For the text-containing cell, return its midpoint in (x, y) coordinate format. 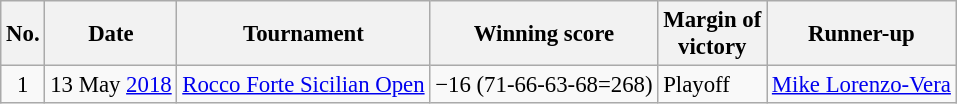
Rocco Forte Sicilian Open (304, 85)
−16 (71-66-63-68=268) (544, 85)
Margin ofvictory (712, 34)
No. (23, 34)
1 (23, 85)
13 May 2018 (111, 85)
Runner-up (862, 34)
Mike Lorenzo-Vera (862, 85)
Winning score (544, 34)
Playoff (712, 85)
Date (111, 34)
Tournament (304, 34)
